Determine the [X, Y] coordinate at the center of the cell enclosing the given text.  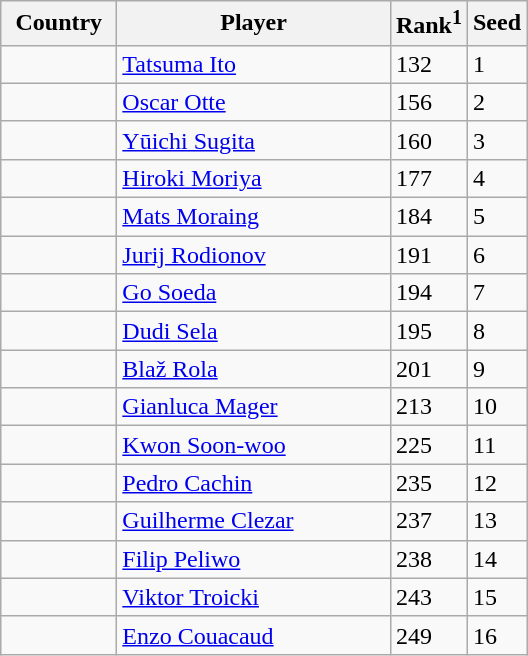
Seed [496, 24]
243 [428, 597]
156 [428, 102]
238 [428, 559]
237 [428, 521]
Viktor Troicki [254, 597]
7 [496, 293]
6 [496, 255]
132 [428, 64]
Hiroki Moriya [254, 178]
10 [496, 407]
Guilherme Clezar [254, 521]
1 [496, 64]
Filip Peliwo [254, 559]
2 [496, 102]
15 [496, 597]
8 [496, 331]
Mats Moraing [254, 217]
16 [496, 635]
Dudi Sela [254, 331]
177 [428, 178]
194 [428, 293]
Jurij Rodionov [254, 255]
225 [428, 445]
13 [496, 521]
Yūichi Sugita [254, 140]
Enzo Couacaud [254, 635]
Blaž Rola [254, 369]
9 [496, 369]
Rank1 [428, 24]
195 [428, 331]
14 [496, 559]
213 [428, 407]
Gianluca Mager [254, 407]
12 [496, 483]
Country [59, 24]
160 [428, 140]
249 [428, 635]
11 [496, 445]
235 [428, 483]
Tatsuma Ito [254, 64]
5 [496, 217]
184 [428, 217]
3 [496, 140]
191 [428, 255]
Go Soeda [254, 293]
4 [496, 178]
201 [428, 369]
Kwon Soon-woo [254, 445]
Oscar Otte [254, 102]
Player [254, 24]
Pedro Cachin [254, 483]
